Output the [X, Y] coordinate of the center of the cell containing the given text.  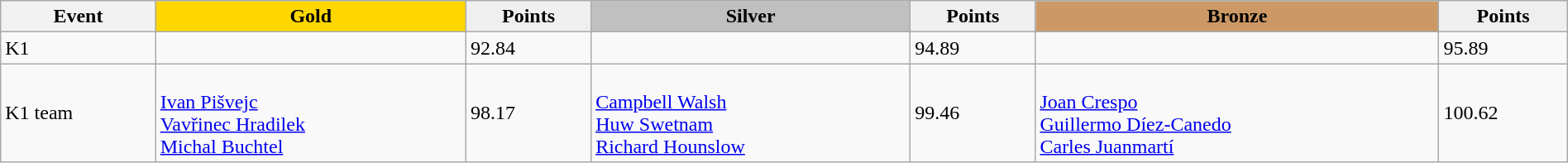
Joan CrespoGuillermo Díez-CanedoCarles Juanmartí [1237, 113]
K1 team [78, 113]
Event [78, 17]
98.17 [528, 113]
99.46 [973, 113]
92.84 [528, 48]
Ivan PišvejcVavřinec HradilekMichal Buchtel [311, 113]
Gold [311, 17]
94.89 [973, 48]
Campbell WalshHuw SwetnamRichard Hounslow [751, 113]
95.89 [1503, 48]
Bronze [1237, 17]
Silver [751, 17]
100.62 [1503, 113]
K1 [78, 48]
